Find where the given text appears and provide that cell's center as (x, y) coordinate. 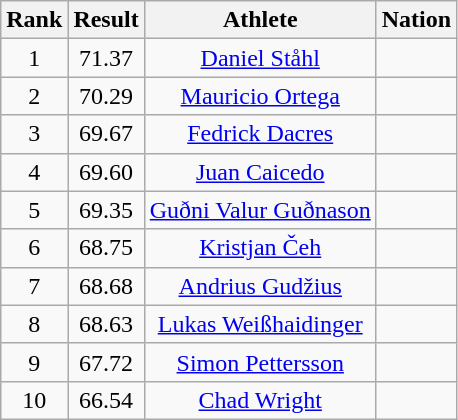
Nation (416, 20)
1 (34, 58)
Fedrick Dacres (260, 134)
Guðni Valur Guðnason (260, 210)
Mauricio Ortega (260, 96)
Kristjan Čeh (260, 248)
70.29 (106, 96)
6 (34, 248)
69.60 (106, 172)
68.75 (106, 248)
10 (34, 400)
71.37 (106, 58)
Result (106, 20)
7 (34, 286)
Athlete (260, 20)
Andrius Gudžius (260, 286)
Simon Pettersson (260, 362)
3 (34, 134)
Chad Wright (260, 400)
69.35 (106, 210)
Lukas Weißhaidinger (260, 324)
5 (34, 210)
9 (34, 362)
Daniel Ståhl (260, 58)
Rank (34, 20)
66.54 (106, 400)
2 (34, 96)
8 (34, 324)
69.67 (106, 134)
4 (34, 172)
68.63 (106, 324)
68.68 (106, 286)
67.72 (106, 362)
Juan Caicedo (260, 172)
